Return the [x, y] coordinate for the center point of the cell that contains the specified text.  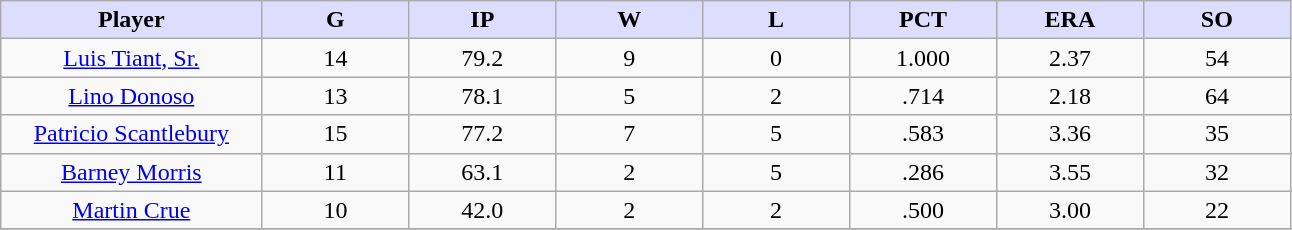
13 [336, 96]
64 [1216, 96]
G [336, 20]
54 [1216, 58]
63.1 [482, 172]
78.1 [482, 96]
2.37 [1070, 58]
32 [1216, 172]
L [776, 20]
7 [630, 134]
1.000 [924, 58]
79.2 [482, 58]
IP [482, 20]
Barney Morris [132, 172]
0 [776, 58]
.714 [924, 96]
W [630, 20]
3.55 [1070, 172]
9 [630, 58]
35 [1216, 134]
Lino Donoso [132, 96]
Luis Tiant, Sr. [132, 58]
2.18 [1070, 96]
42.0 [482, 210]
Patricio Scantlebury [132, 134]
3.36 [1070, 134]
PCT [924, 20]
10 [336, 210]
.286 [924, 172]
Martin Crue [132, 210]
14 [336, 58]
3.00 [1070, 210]
15 [336, 134]
77.2 [482, 134]
22 [1216, 210]
Player [132, 20]
SO [1216, 20]
ERA [1070, 20]
11 [336, 172]
.583 [924, 134]
.500 [924, 210]
